Determine the (x, y) coordinate at the center of the cell enclosing the given text.  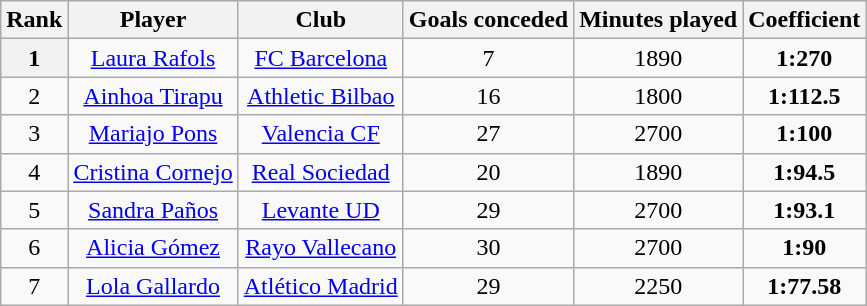
6 (34, 248)
Rank (34, 20)
2250 (658, 286)
16 (488, 96)
Coefficient (804, 20)
1:77.58 (804, 286)
Cristina Cornejo (153, 172)
Alicia Gómez (153, 248)
1800 (658, 96)
FC Barcelona (320, 58)
1:90 (804, 248)
5 (34, 210)
Laura Rafols (153, 58)
Atlético Madrid (320, 286)
1 (34, 58)
Goals conceded (488, 20)
1:112.5 (804, 96)
Athletic Bilbao (320, 96)
Ainhoa Tirapu (153, 96)
Minutes played (658, 20)
Rayo Vallecano (320, 248)
Mariajo Pons (153, 134)
Real Sociedad (320, 172)
20 (488, 172)
27 (488, 134)
1:94.5 (804, 172)
30 (488, 248)
Valencia CF (320, 134)
1:270 (804, 58)
Club (320, 20)
Lola Gallardo (153, 286)
4 (34, 172)
1:93.1 (804, 210)
1:100 (804, 134)
3 (34, 134)
2 (34, 96)
Sandra Paños (153, 210)
Levante UD (320, 210)
Player (153, 20)
